For the text-containing cell, return its midpoint in (x, y) coordinate format. 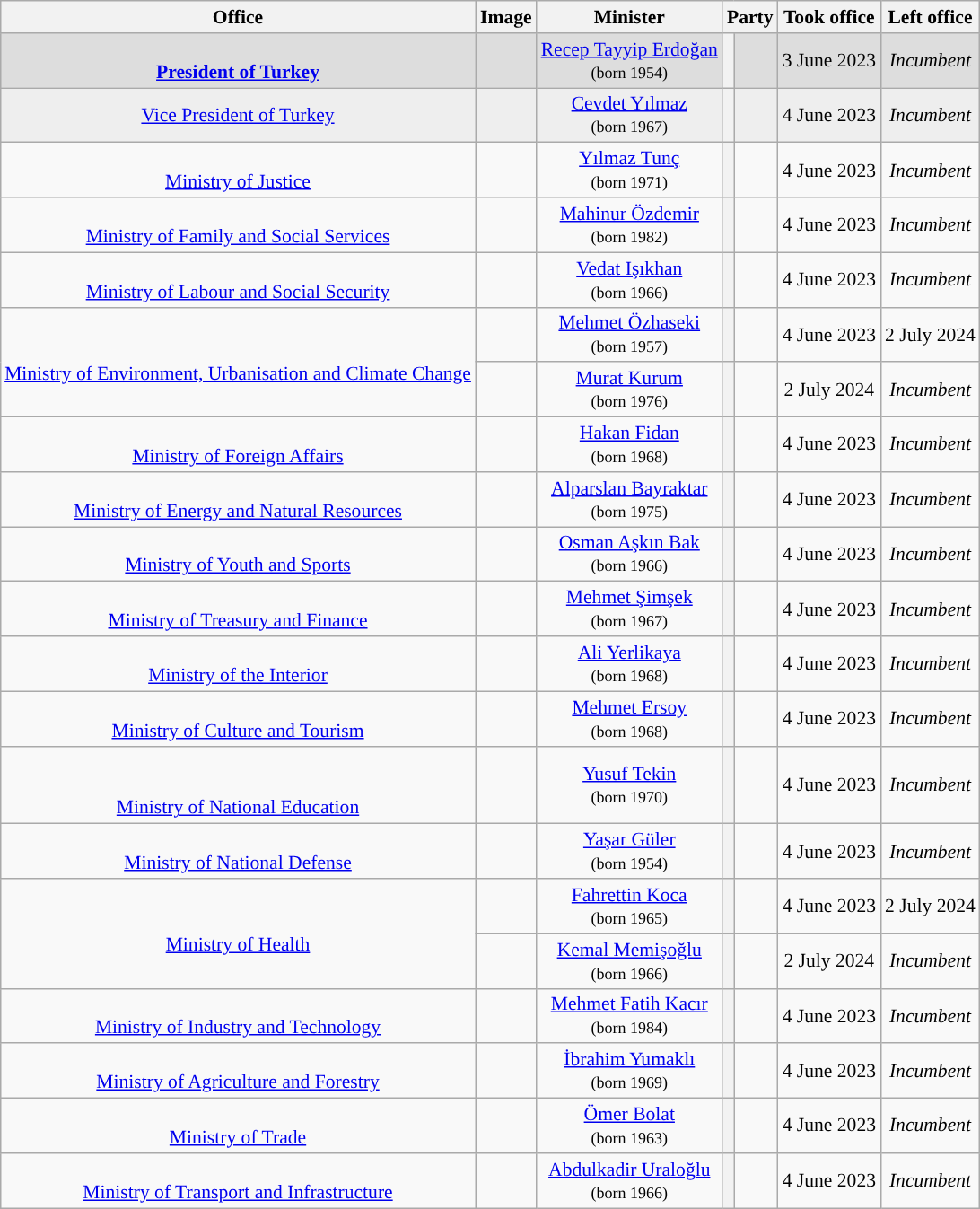
İbrahim Yumaklı(born 1969) (630, 1072)
Minister (630, 17)
Cevdet Yılmaz(born 1967) (630, 115)
Ministry of Transport and Infrastructure (238, 1181)
Ministry of Agriculture and Forestry (238, 1072)
Ministry of Trade (238, 1126)
Ministry of the Interior (238, 664)
Mehmet Fatih Kacır(born 1984) (630, 1016)
Ministry of National Education (238, 784)
Fahrettin Koca(born 1965) (630, 907)
Mehmet Şimşek(born 1967) (630, 609)
Mehmet Özhaseki(born 1957) (630, 334)
Ministry of Justice (238, 171)
Mahinur Özdemir(born 1982) (630, 224)
Ministry of Treasury and Finance (238, 609)
Hakan Fidan(born 1968) (630, 445)
Ministry of National Defense (238, 851)
Osman Aşkın Bak(born 1966) (630, 555)
Recep Tayyip Erdoğan(born 1954) (630, 61)
Ali Yerlikaya(born 1968) (630, 664)
Ministry of Labour and Social Security (238, 280)
Party (750, 17)
Ministry of Energy and Natural Resources (238, 499)
Took office (829, 17)
Ömer Bolat(born 1963) (630, 1126)
Ministry of Youth and Sports (238, 555)
Mehmet Ersoy(born 1968) (630, 718)
Yaşar Güler(born 1954) (630, 851)
Ministry of Culture and Tourism (238, 718)
Vedat Işıkhan(born 1966) (630, 280)
Abdulkadir Uraloğlu(born 1966) (630, 1181)
Yusuf Tekin(born 1970) (630, 784)
Office (238, 17)
Left office (930, 17)
Vice President of Turkey (238, 115)
Ministry of Industry and Technology (238, 1016)
3 June 2023 (829, 61)
Ministry of Foreign Affairs (238, 445)
Ministry of Family and Social Services (238, 224)
Yılmaz Tunç(born 1971) (630, 171)
Alparslan Bayraktar(born 1975) (630, 499)
Murat Kurum(born 1976) (630, 390)
Ministry of Health (238, 933)
Ministry of Environment, Urbanisation and Climate Change (238, 362)
President of Turkey (238, 61)
Kemal Memişoğlu(born 1966) (630, 960)
Image (506, 17)
